Scan for the cell matching the given text and deliver its [X, Y] coordinate at center. 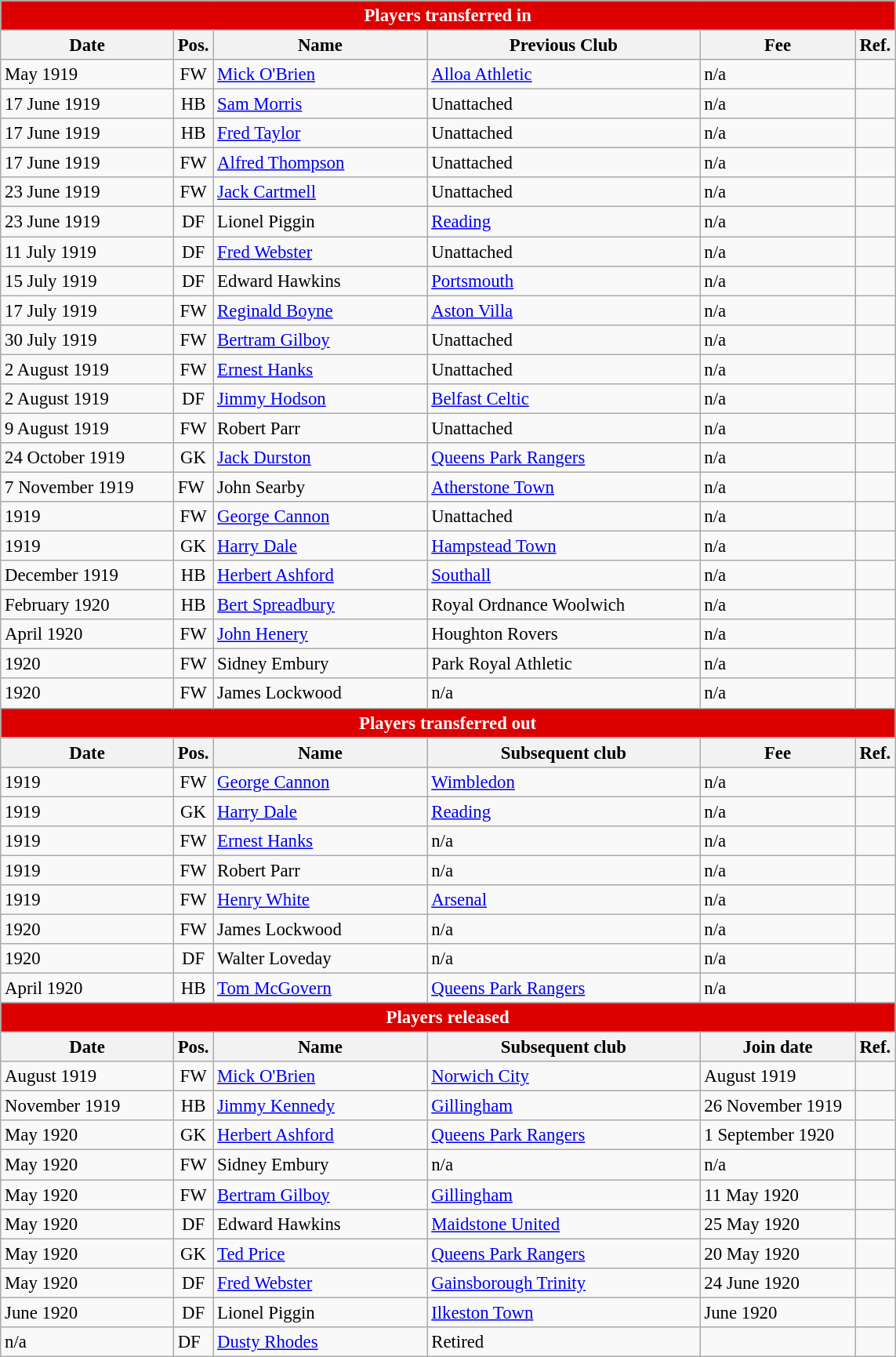
Portsmouth [564, 281]
Aston Villa [564, 310]
Royal Ordnance Woolwich [564, 605]
Southall [564, 575]
Ilkeston Town [564, 1312]
Previous Club [564, 45]
11 May 1920 [778, 1195]
Houghton Rovers [564, 634]
Players released [448, 1018]
25 May 1920 [778, 1224]
Jimmy Hodson [320, 399]
John Henery [320, 634]
Dusty Rhodes [320, 1342]
Park Royal Athletic [564, 664]
24 June 1920 [778, 1283]
Retired [564, 1342]
Alfred Thompson [320, 163]
Join date [778, 1047]
Jack Cartmell [320, 192]
December 1919 [88, 575]
John Searby [320, 487]
Gainsborough Trinity [564, 1283]
26 November 1919 [778, 1106]
1 September 1920 [778, 1136]
February 1920 [88, 605]
Maidstone United [564, 1224]
Belfast Celtic [564, 399]
Reginald Boyne [320, 310]
15 July 1919 [88, 281]
Alloa Athletic [564, 74]
Sam Morris [320, 104]
Players transferred out [448, 723]
Henry White [320, 900]
May 1919 [88, 74]
Players transferred in [448, 16]
Walter Loveday [320, 959]
9 August 1919 [88, 428]
24 October 1919 [88, 458]
20 May 1920 [778, 1254]
November 1919 [88, 1106]
Hampstead Town [564, 546]
Bert Spreadbury [320, 605]
Norwich City [564, 1076]
Tom McGovern [320, 989]
11 July 1919 [88, 252]
30 July 1919 [88, 339]
Jack Durston [320, 458]
Ted Price [320, 1254]
7 November 1919 [88, 487]
Arsenal [564, 900]
Wimbledon [564, 782]
Fred Taylor [320, 133]
Atherstone Town [564, 487]
Jimmy Kennedy [320, 1106]
17 July 1919 [88, 310]
